Search for the cell housing the specified text and yield its [x, y] center coordinate. 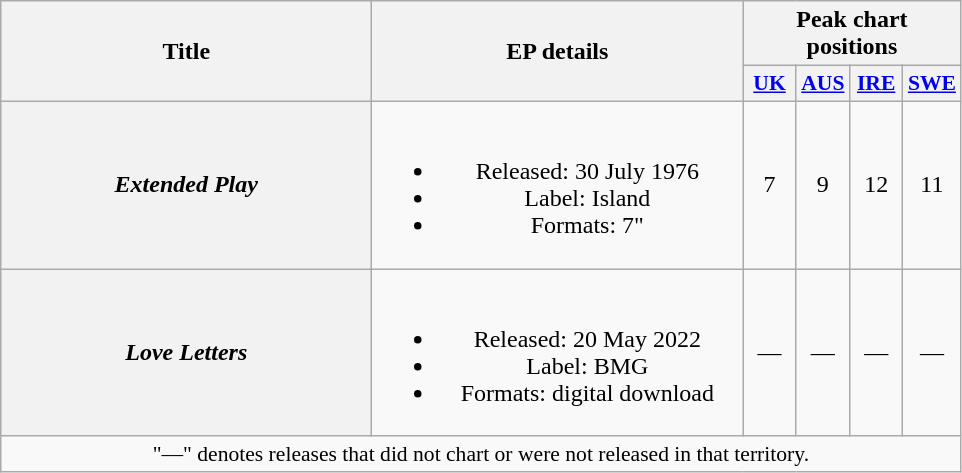
Title [186, 52]
Released: 20 May 2022Label: BMGFormats: digital download [558, 352]
SWE [932, 84]
UK [770, 84]
IRE [876, 84]
Love Letters [186, 352]
Released: 30 July 1976Label: IslandFormats: 7" [558, 184]
7 [770, 184]
EP details [558, 52]
"—" denotes releases that did not chart or were not released in that territory. [481, 454]
AUS [822, 84]
Extended Play [186, 184]
9 [822, 184]
Peak chart positions [852, 34]
11 [932, 184]
12 [876, 184]
